Find where the given text appears and provide that cell's center as [x, y] coordinate. 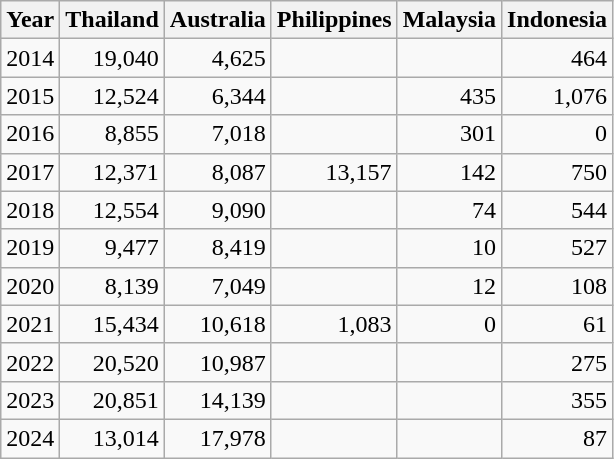
20,851 [112, 400]
2020 [30, 286]
10 [449, 248]
12,554 [112, 210]
8,855 [112, 134]
Thailand [112, 20]
2023 [30, 400]
10,618 [218, 324]
2018 [30, 210]
527 [558, 248]
2015 [30, 96]
544 [558, 210]
2017 [30, 172]
750 [558, 172]
Philippines [334, 20]
1,083 [334, 324]
20,520 [112, 362]
301 [449, 134]
19,040 [112, 58]
108 [558, 286]
10,987 [218, 362]
4,625 [218, 58]
74 [449, 210]
2021 [30, 324]
7,049 [218, 286]
8,087 [218, 172]
8,139 [112, 286]
2019 [30, 248]
142 [449, 172]
13,014 [112, 438]
15,434 [112, 324]
355 [558, 400]
8,419 [218, 248]
Indonesia [558, 20]
Malaysia [449, 20]
2022 [30, 362]
12,524 [112, 96]
275 [558, 362]
2024 [30, 438]
12 [449, 286]
2014 [30, 58]
Year [30, 20]
17,978 [218, 438]
61 [558, 324]
9,090 [218, 210]
435 [449, 96]
Australia [218, 20]
2016 [30, 134]
6,344 [218, 96]
9,477 [112, 248]
13,157 [334, 172]
87 [558, 438]
7,018 [218, 134]
12,371 [112, 172]
464 [558, 58]
1,076 [558, 96]
14,139 [218, 400]
